Scan for the cell matching the given text and deliver its [x, y] coordinate at center. 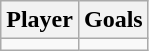
Goals [113, 20]
Player [40, 20]
